Detect which cell encompasses the target text, then output its (X, Y) center coordinate. 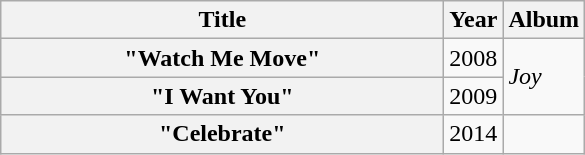
"Watch Me Move" (222, 58)
Title (222, 20)
2009 (474, 96)
2014 (474, 134)
"Celebrate" (222, 134)
2008 (474, 58)
"I Want You" (222, 96)
Album (544, 20)
Joy (544, 77)
Year (474, 20)
